Search for the cell housing the specified text and yield its [X, Y] center coordinate. 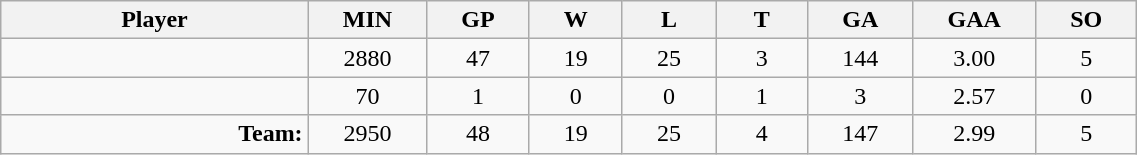
L [668, 20]
GAA [974, 20]
2.99 [974, 134]
70 [368, 96]
MIN [368, 20]
Team: [154, 134]
144 [860, 58]
Player [154, 20]
W [576, 20]
3.00 [974, 58]
GA [860, 20]
2950 [368, 134]
4 [762, 134]
GP [478, 20]
2880 [368, 58]
T [762, 20]
SO [1086, 20]
47 [478, 58]
48 [478, 134]
147 [860, 134]
2.57 [974, 96]
